Identify which cell holds the provided text, then report its [x, y] central coordinate. 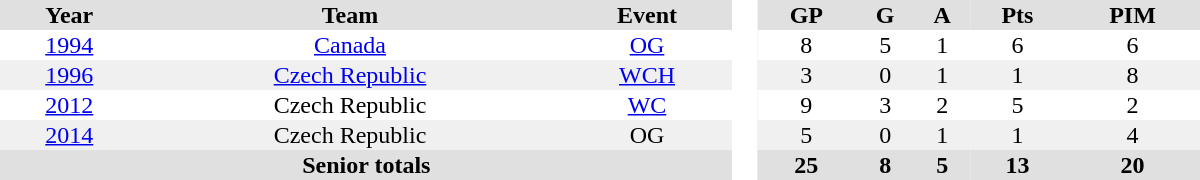
Year [70, 15]
GP [806, 15]
2014 [70, 135]
WCH [646, 75]
25 [806, 165]
Team [350, 15]
WC [646, 105]
20 [1132, 165]
A [942, 15]
Pts [1018, 15]
1994 [70, 45]
9 [806, 105]
PIM [1132, 15]
G [886, 15]
Senior totals [366, 165]
1996 [70, 75]
13 [1018, 165]
2012 [70, 105]
Event [646, 15]
Canada [350, 45]
4 [1132, 135]
